For the text-containing cell, return its midpoint in (x, y) coordinate format. 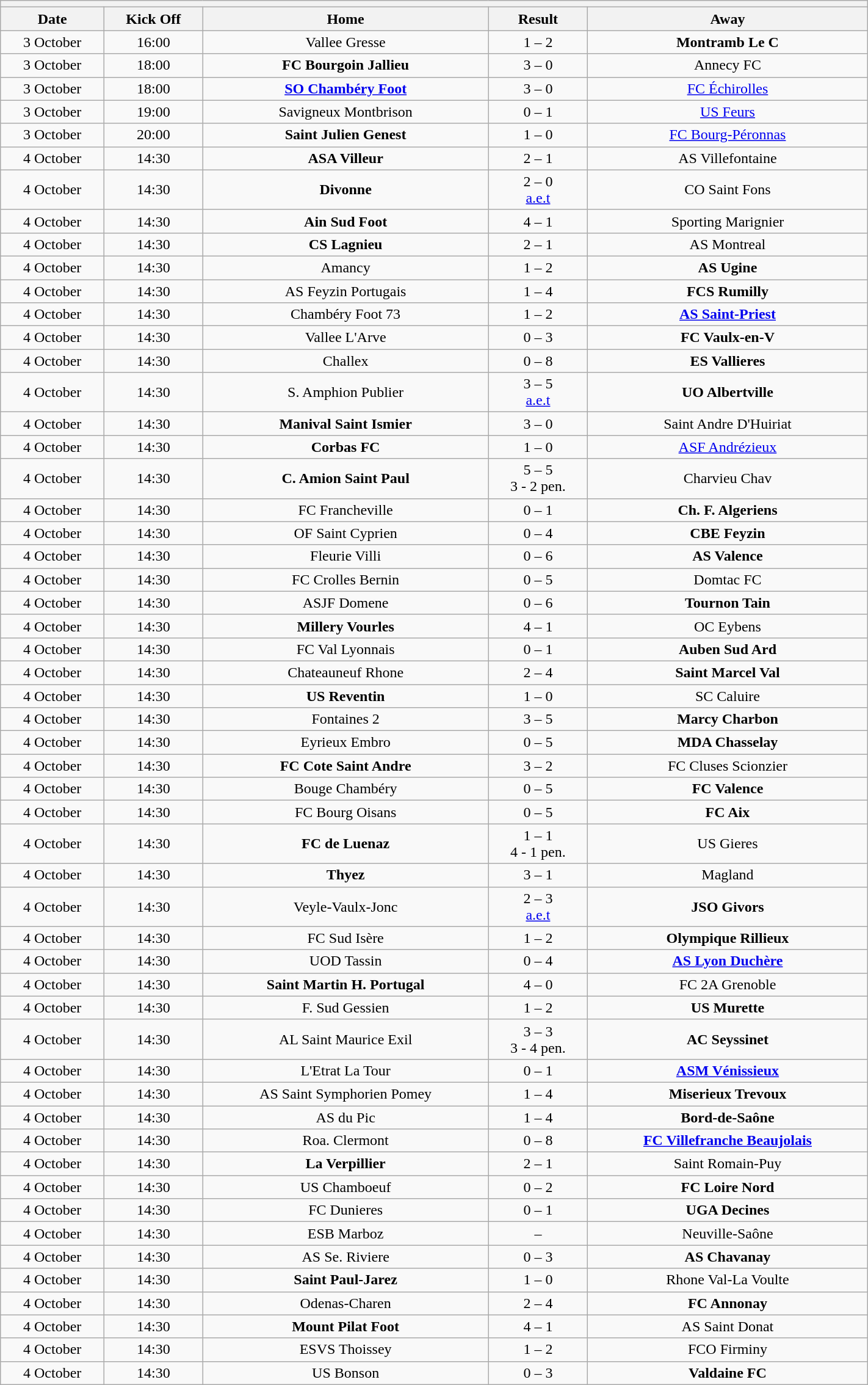
OF Saint Cyprien (345, 533)
FC Bourgoin Jallieu (345, 65)
2 – 3 a.e.t (538, 906)
ASA Villeur (345, 158)
L'Etrat La Tour (345, 1071)
FC Annonay (728, 1303)
Olympique Rillieux (728, 938)
Vallee L'Arve (345, 338)
ESB Marboz (345, 1234)
FC Loire Nord (728, 1187)
FC Échirolles (728, 89)
16:00 (154, 42)
5 – 5 3 - 2 pen. (538, 479)
C. Amion Saint Paul (345, 479)
JSO Givors (728, 906)
3 – 3 3 - 4 pen. (538, 1039)
FCO Firminy (728, 1350)
Saint Romain-Puy (728, 1164)
19:00 (154, 112)
US Murette (728, 1008)
Thyez (345, 875)
UGA Decines (728, 1210)
CS Lagnieu (345, 244)
MDA Chasselay (728, 743)
Chateauneuf Rhone (345, 672)
Amancy (345, 267)
US Chamboeuf (345, 1187)
3 – 2 (538, 766)
FC Villefranche Beaujolais (728, 1141)
– (538, 1234)
AS Saint Symphorien Pomey (345, 1094)
UO Albertville (728, 392)
Saint Julien Genest (345, 135)
Magland (728, 875)
Millery Vourles (345, 626)
US Feurs (728, 112)
SC Caluire (728, 696)
0 – 2 (538, 1187)
FC Bourg Oisans (345, 812)
AS Se. Riviere (345, 1257)
Chambéry Foot 73 (345, 314)
FCS Rumilly (728, 291)
AS du Pic (345, 1117)
Date (52, 19)
Marcy Charbon (728, 719)
Fontaines 2 (345, 719)
Saint Martin H. Portugal (345, 984)
Divonne (345, 189)
FC Cluses Scionzier (728, 766)
Rhone Val-La Voulte (728, 1280)
US Reventin (345, 696)
ESVS Thoissey (345, 1350)
AS Lyon Duchère (728, 961)
Eyrieux Embro (345, 743)
Neuville-Saône (728, 1234)
Home (345, 19)
1 – 1 4 - 1 pen. (538, 844)
La Verpillier (345, 1164)
ES Vallieres (728, 361)
Odenas-Charen (345, 1303)
FC Cote Saint Andre (345, 766)
Saint Paul-Jarez (345, 1280)
S. Amphion Publier (345, 392)
SO Chambéry Foot (345, 89)
Result (538, 19)
FC Bourg-Péronnas (728, 135)
Domtac FC (728, 580)
Bord-de-Saône (728, 1117)
Saint Andre D'Huiriat (728, 424)
AS Saint Donat (728, 1326)
Veyle-Vaulx-Jonc (345, 906)
Valdaine FC (728, 1373)
FC Vaulx-en-V (728, 338)
ASF Andrézieux (728, 447)
FC Dunieres (345, 1210)
Vallee Gresse (345, 42)
Manival Saint Ismier (345, 424)
Auben Sud Ard (728, 649)
Kick Off (154, 19)
OC Eybens (728, 626)
Mount Pilat Foot (345, 1326)
FC de Luenaz (345, 844)
Away (728, 19)
ASM Vénissieux (728, 1071)
FC Crolles Bernin (345, 580)
FC Val Lyonnais (345, 649)
FC Aix (728, 812)
Sporting Marignier (728, 221)
AS Chavanay (728, 1257)
Ain Sud Foot (345, 221)
FC 2A Grenoble (728, 984)
US Bonson (345, 1373)
AS Ugine (728, 267)
Savigneux Montbrison (345, 112)
AS Feyzin Portugais (345, 291)
AS Valence (728, 556)
2 – 0 a.e.t (538, 189)
UOD Tassin (345, 961)
FC Francheville (345, 510)
Fleurie Villi (345, 556)
AS Villefontaine (728, 158)
3 – 5 a.e.t (538, 392)
Miserieux Trevoux (728, 1094)
Ch. F. Algeriens (728, 510)
Saint Marcel Val (728, 672)
Montramb Le C (728, 42)
FC Sud Isère (345, 938)
F. Sud Gessien (345, 1008)
CO Saint Fons (728, 189)
CBE Feyzin (728, 533)
AC Seyssinet (728, 1039)
AS Montreal (728, 244)
4 – 0 (538, 984)
3 – 1 (538, 875)
ASJF Domene (345, 603)
AS Saint-Priest (728, 314)
Challex (345, 361)
3 – 5 (538, 719)
20:00 (154, 135)
Bouge Chambéry (345, 789)
Roa. Clermont (345, 1141)
AL Saint Maurice Exil (345, 1039)
US Gieres (728, 844)
Tournon Tain (728, 603)
Annecy FC (728, 65)
Corbas FC (345, 447)
FC Valence (728, 789)
Charvieu Chav (728, 479)
